Search for the cell housing the specified text and yield its [x, y] center coordinate. 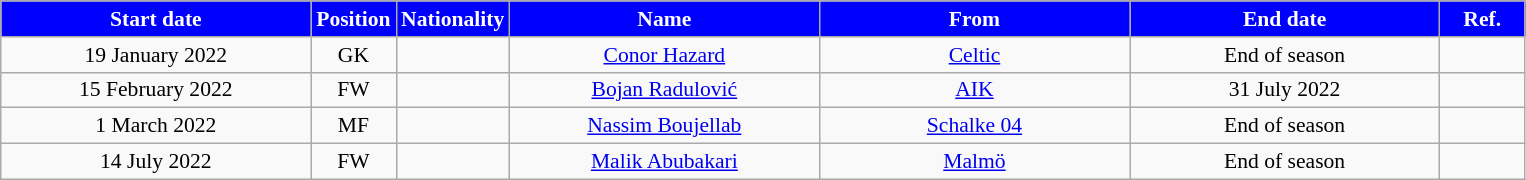
Start date [156, 19]
1 March 2022 [156, 126]
Schalke 04 [974, 126]
From [974, 19]
Nassim Boujellab [664, 126]
19 January 2022 [156, 55]
Position [354, 19]
15 February 2022 [156, 90]
Name [664, 19]
MF [354, 126]
31 July 2022 [1285, 90]
Malmö [974, 162]
Celtic [974, 55]
AIK [974, 90]
14 July 2022 [156, 162]
Nationality [452, 19]
Bojan Radulović [664, 90]
End date [1285, 19]
Ref. [1482, 19]
Conor Hazard [664, 55]
GK [354, 55]
Malik Abubakari [664, 162]
